Return the (x, y) coordinate for the center point of the cell that contains the specified text.  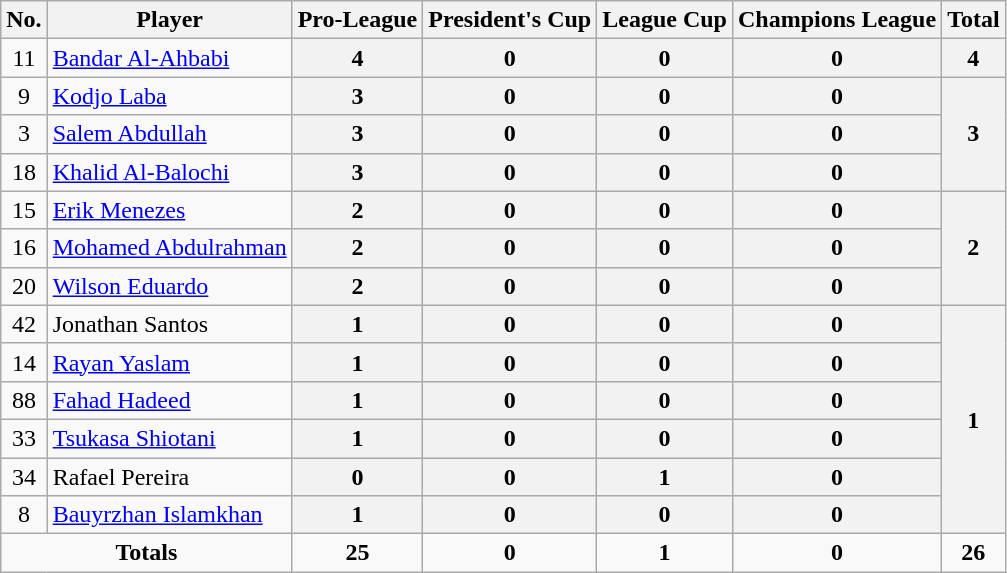
20 (24, 286)
League Cup (665, 20)
42 (24, 324)
88 (24, 400)
14 (24, 362)
Pro-League (358, 20)
Totals (146, 553)
Kodjo Laba (170, 96)
Mohamed Abdulrahman (170, 248)
Tsukasa Shiotani (170, 438)
President's Cup (510, 20)
11 (24, 58)
Total (974, 20)
33 (24, 438)
Wilson Eduardo (170, 286)
Jonathan Santos (170, 324)
Player (170, 20)
25 (358, 553)
Bandar Al-Ahbabi (170, 58)
18 (24, 172)
8 (24, 515)
15 (24, 210)
16 (24, 248)
Rayan Yaslam (170, 362)
Fahad Hadeed (170, 400)
Salem Abdullah (170, 134)
Erik Menezes (170, 210)
Bauyrzhan Islamkhan (170, 515)
34 (24, 477)
9 (24, 96)
Rafael Pereira (170, 477)
No. (24, 20)
Champions League (836, 20)
Khalid Al-Balochi (170, 172)
26 (974, 553)
